Determine the [X, Y] coordinate at the center of the cell enclosing the given text.  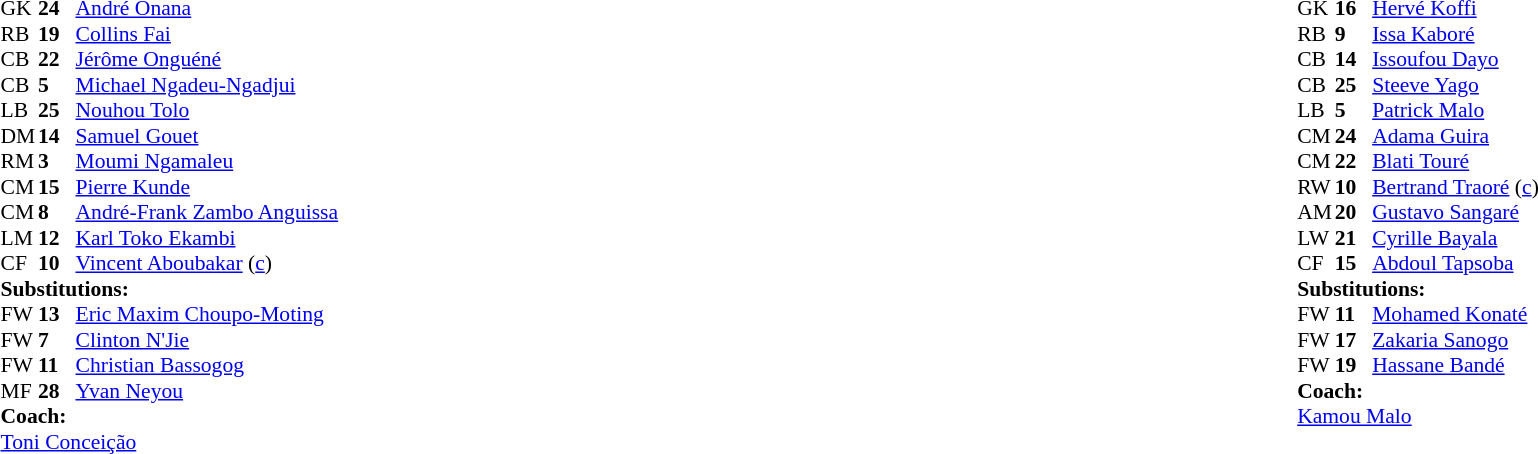
28 [57, 391]
Michael Ngadeu-Ngadjui [208, 85]
17 [1354, 340]
MF [19, 391]
RM [19, 161]
RW [1316, 187]
Collins Fai [208, 34]
Clinton N'Jie [208, 340]
Jérôme Onguéné [208, 59]
Pierre Kunde [208, 187]
Moumi Ngamaleu [208, 161]
7 [57, 340]
Coach: [169, 417]
Samuel Gouet [208, 136]
AM [1316, 213]
LM [19, 238]
Yvan Neyou [208, 391]
LW [1316, 238]
8 [57, 213]
13 [57, 315]
12 [57, 238]
21 [1354, 238]
Substitutions: [169, 289]
Vincent Aboubakar (c) [208, 263]
Christian Bassogog [208, 365]
DM [19, 136]
André-Frank Zambo Anguissa [208, 213]
9 [1354, 34]
Karl Toko Ekambi [208, 238]
3 [57, 161]
20 [1354, 213]
Eric Maxim Choupo-Moting [208, 315]
24 [1354, 136]
Nouhou Tolo [208, 111]
